Capture the cell that displays the provided text and extract its [X, Y] central coordinate. 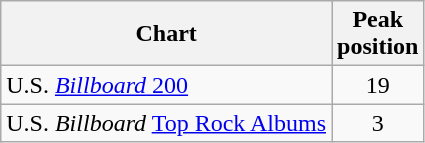
U.S. Billboard Top Rock Albums [166, 123]
Chart [166, 34]
U.S. Billboard 200 [166, 85]
19 [378, 85]
3 [378, 123]
Peakposition [378, 34]
